Detect which cell encompasses the target text, then output its [x, y] center coordinate. 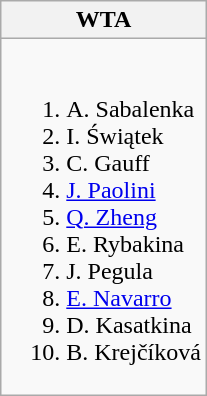
WTA [104, 20]
A. Sabalenka I. Świątek C. Gauff J. Paolini Q. Zheng E. Rybakina J. Pegula E. Navarro D. Kasatkina B. Krejčíková [104, 217]
